Return the (x, y) coordinate for the center point of the cell that contains the specified text.  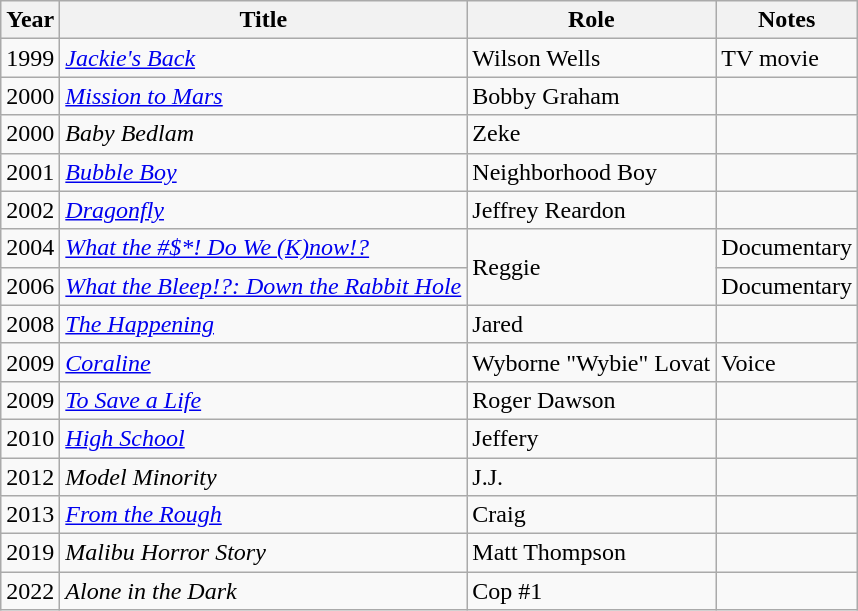
2006 (30, 286)
Neighborhood Boy (592, 172)
Mission to Mars (264, 96)
Coraline (264, 362)
2012 (30, 477)
Wyborne "Wybie" Lovat (592, 362)
Alone in the Dark (264, 591)
2004 (30, 248)
Voice (787, 362)
Bobby Graham (592, 96)
Year (30, 20)
2019 (30, 553)
2002 (30, 210)
Bubble Boy (264, 172)
Title (264, 20)
2010 (30, 438)
Zeke (592, 134)
Jackie's Back (264, 58)
Matt Thompson (592, 553)
Cop #1 (592, 591)
2013 (30, 515)
What the Bleep!?: Down the Rabbit Hole (264, 286)
Dragonfly (264, 210)
What the #$*! Do We (K)now!? (264, 248)
Malibu Horror Story (264, 553)
2001 (30, 172)
Model Minority (264, 477)
Baby Bedlam (264, 134)
Notes (787, 20)
2022 (30, 591)
1999 (30, 58)
Role (592, 20)
Wilson Wells (592, 58)
Jeffrey Reardon (592, 210)
To Save a Life (264, 400)
TV movie (787, 58)
The Happening (264, 324)
J.J. (592, 477)
High School (264, 438)
2008 (30, 324)
Jared (592, 324)
From the Rough (264, 515)
Roger Dawson (592, 400)
Reggie (592, 267)
Craig (592, 515)
Jeffery (592, 438)
